Search for the cell housing the specified text and yield its [X, Y] center coordinate. 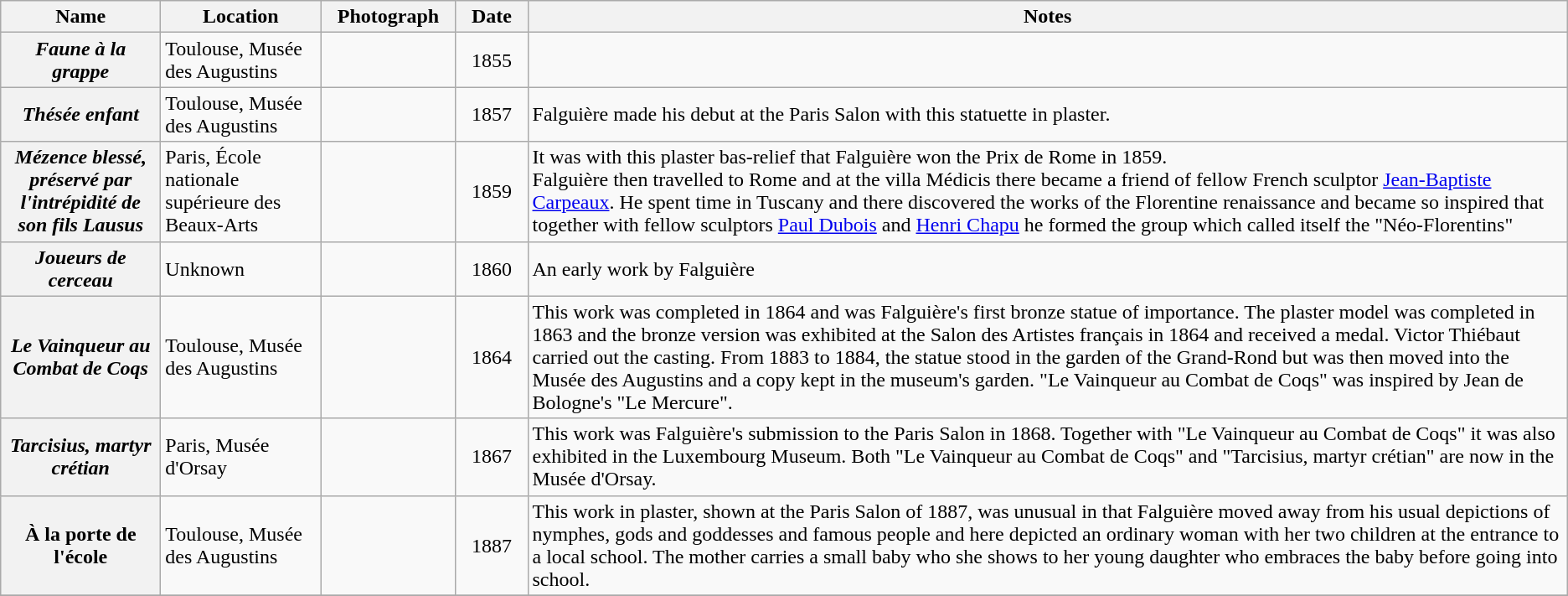
1860 [492, 268]
Location [241, 17]
Paris, École nationale supérieure des Beaux-Arts [241, 191]
Unknown [241, 268]
À la porte de l'école [80, 545]
1857 [492, 114]
Tarcisius, martyr crétian [80, 457]
Faune à la grappe [80, 60]
Date [492, 17]
Name [80, 17]
Le Vainqueur au Combat de Coqs [80, 357]
Falguière made his debut at the Paris Salon with this statuette in plaster. [1047, 114]
1855 [492, 60]
Mézence blessé, préservé par l'intrépidité de son fils Lausus [80, 191]
Notes [1047, 17]
1887 [492, 545]
Photograph [389, 17]
Joueurs de cerceau [80, 268]
An early work by Falguière [1047, 268]
1864 [492, 357]
Thésée enfant [80, 114]
1859 [492, 191]
Paris, Musée d'Orsay [241, 457]
1867 [492, 457]
